For the text-containing cell, return its midpoint in [x, y] coordinate format. 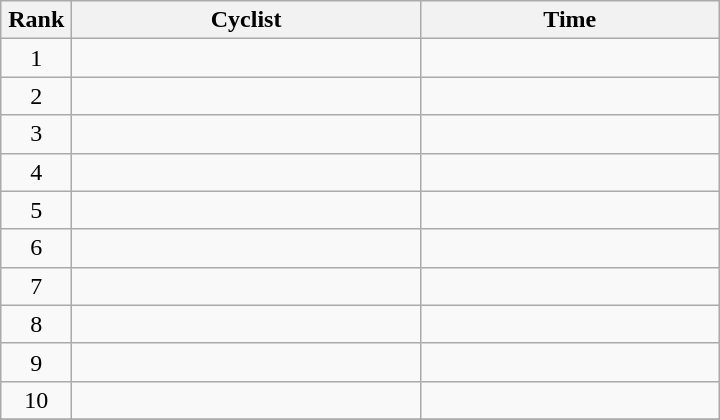
10 [36, 400]
Time [570, 20]
6 [36, 248]
Rank [36, 20]
3 [36, 134]
9 [36, 362]
7 [36, 286]
5 [36, 210]
Cyclist [246, 20]
1 [36, 58]
2 [36, 96]
4 [36, 172]
8 [36, 324]
